Provide the (x, y) coordinate of the cell's center where the given text is located.  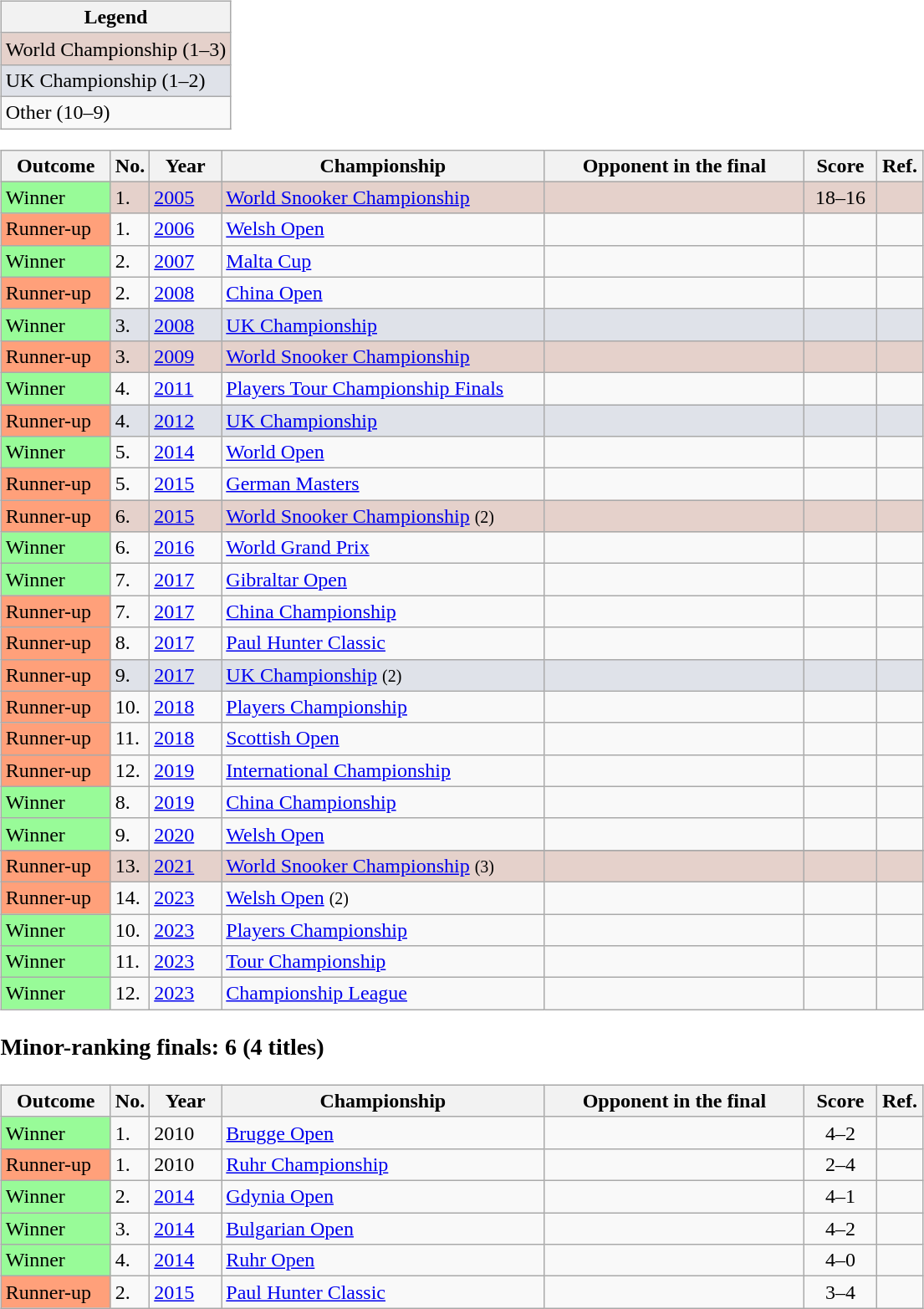
2005 (186, 197)
World Snooker Championship (2) (383, 516)
2009 (186, 356)
Brugge Open (383, 1133)
4–1 (840, 1197)
2011 (186, 388)
2012 (186, 421)
Ruhr Open (383, 1260)
2–4 (840, 1164)
2007 (186, 261)
World Snooker Championship (3) (383, 866)
13. (130, 866)
International Championship (383, 770)
2020 (186, 834)
Bulgarian Open (383, 1229)
3–4 (840, 1292)
China Open (383, 293)
World Grand Prix (383, 548)
4–0 (840, 1260)
World Open (383, 453)
Other (10–9) (115, 112)
2021 (186, 866)
UK Championship (2) (383, 675)
18–16 (840, 197)
Players Tour Championship Finals (383, 388)
Gibraltar Open (383, 580)
Gdynia Open (383, 1197)
14. (130, 897)
Malta Cup (383, 261)
Tour Championship (383, 962)
Scottish Open (383, 739)
UK Championship (1–2) (115, 80)
2016 (186, 548)
World Championship (1–3) (115, 49)
2006 (186, 229)
Ruhr Championship (383, 1164)
Legend (115, 17)
Welsh Open (2) (383, 897)
German Masters (383, 484)
Championship League (383, 994)
